Search for the cell housing the specified text and yield its (x, y) center coordinate. 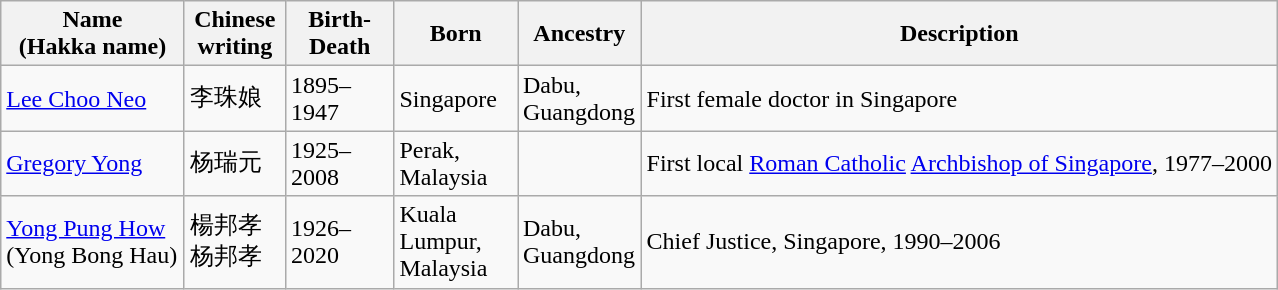
Birth-Death (340, 34)
Chinese writing (234, 34)
楊邦孝杨邦孝 (234, 242)
Kuala Lumpur, Malaysia (456, 242)
Lee Choo Neo (93, 98)
Description (959, 34)
Chief Justice, Singapore, 1990–2006 (959, 242)
1925–2008 (340, 164)
First female doctor in Singapore (959, 98)
Perak, Malaysia (456, 164)
Name(Hakka name) (93, 34)
Born (456, 34)
First local Roman Catholic Archbishop of Singapore, 1977–2000 (959, 164)
杨瑞元 (234, 164)
Gregory Yong (93, 164)
Singapore (456, 98)
1895–1947 (340, 98)
李珠娘 (234, 98)
Ancestry (580, 34)
1926–2020 (340, 242)
Yong Pung How(Yong Bong Hau) (93, 242)
